For the text-containing cell, return its midpoint in (X, Y) coordinate format. 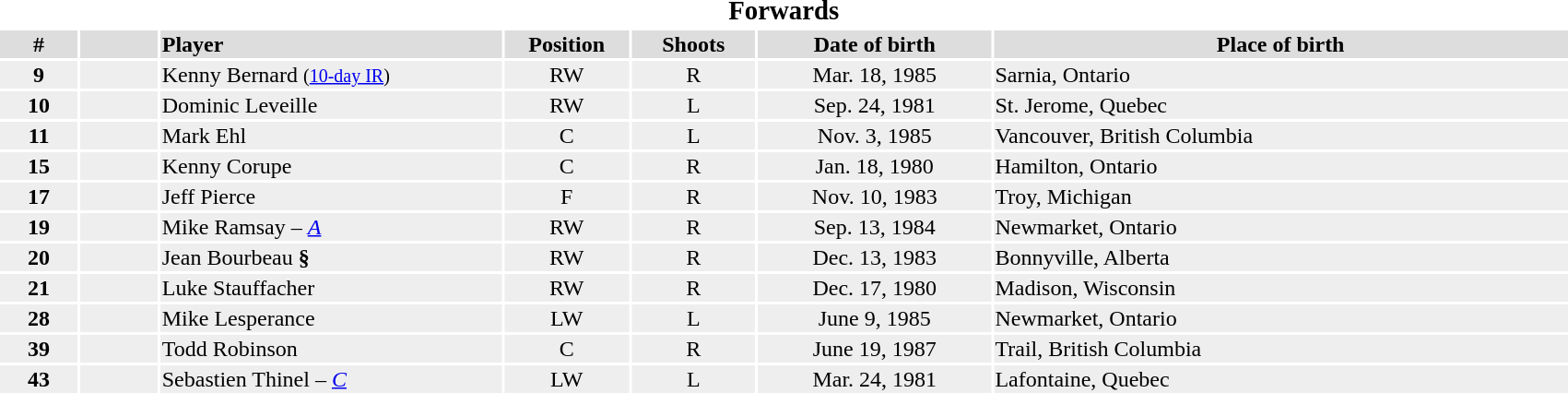
15 (39, 166)
Nov. 10, 1983 (875, 196)
Jan. 18, 1980 (875, 166)
Madison, Wisconsin (1280, 288)
Jean Bourbeau § (331, 257)
Shoots (693, 44)
Place of birth (1280, 44)
21 (39, 288)
Sep. 13, 1984 (875, 227)
Mar. 24, 1981 (875, 379)
Luke Stauffacher (331, 288)
43 (39, 379)
Kenny Bernard (10-day IR) (331, 75)
17 (39, 196)
Dominic Leveille (331, 105)
Sebastien Thinel – C (331, 379)
Bonnyville, Alberta (1280, 257)
Sarnia, Ontario (1280, 75)
Dec. 17, 1980 (875, 288)
9 (39, 75)
# (39, 44)
June 19, 1987 (875, 349)
June 9, 1985 (875, 318)
Sep. 24, 1981 (875, 105)
Mar. 18, 1985 (875, 75)
39 (39, 349)
Hamilton, Ontario (1280, 166)
Kenny Corupe (331, 166)
20 (39, 257)
Jeff Pierce (331, 196)
Vancouver, British Columbia (1280, 136)
Lafontaine, Quebec (1280, 379)
Player (331, 44)
St. Jerome, Quebec (1280, 105)
19 (39, 227)
Nov. 3, 1985 (875, 136)
11 (39, 136)
10 (39, 105)
Dec. 13, 1983 (875, 257)
Trail, British Columbia (1280, 349)
28 (39, 318)
Date of birth (875, 44)
Mike Ramsay – A (331, 227)
Mike Lesperance (331, 318)
Troy, Michigan (1280, 196)
Todd Robinson (331, 349)
Mark Ehl (331, 136)
Position (566, 44)
F (566, 196)
